Determine the (X, Y) coordinate at the center of the cell enclosing the given text.  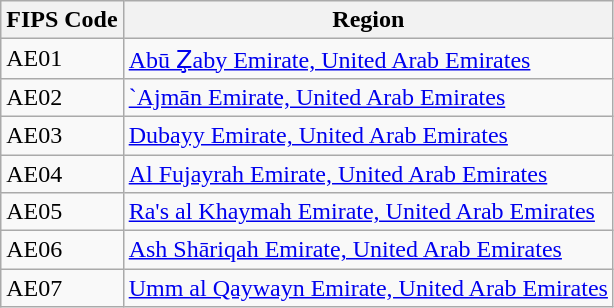
AE05 (62, 212)
Dubayy Emirate, United Arab Emirates (368, 135)
AE02 (62, 97)
Umm al Qaywayn Emirate, United Arab Emirates (368, 288)
`Ajmān Emirate, United Arab Emirates (368, 97)
Al Fujayrah Emirate, United Arab Emirates (368, 173)
FIPS Code (62, 20)
Ash Shāriqah Emirate, United Arab Emirates (368, 250)
Region (368, 20)
Ra's al Khaymah Emirate, United Arab Emirates (368, 212)
AE01 (62, 59)
AE03 (62, 135)
AE04 (62, 173)
Abū Z̧aby Emirate, United Arab Emirates (368, 59)
AE06 (62, 250)
AE07 (62, 288)
